Identify which cell holds the provided text, then report its [X, Y] central coordinate. 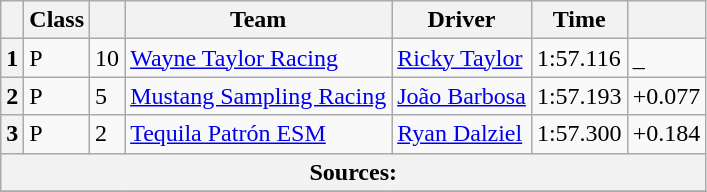
1:57.193 [579, 96]
Tequila Patrón ESM [258, 134]
5 [108, 96]
Wayne Taylor Racing [258, 58]
_ [666, 58]
Ricky Taylor [462, 58]
Team [258, 20]
3 [12, 134]
10 [108, 58]
João Barbosa [462, 96]
1 [12, 58]
Class [57, 20]
Driver [462, 20]
1:57.300 [579, 134]
Sources: [354, 172]
1:57.116 [579, 58]
Time [579, 20]
Ryan Dalziel [462, 134]
+0.077 [666, 96]
Mustang Sampling Racing [258, 96]
+0.184 [666, 134]
